Locate the cell with the specified text and output its (X, Y) center coordinate. 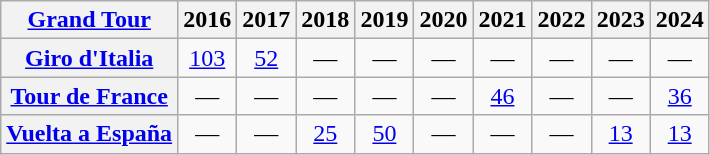
2024 (680, 20)
Tour de France (90, 96)
Vuelta a España (90, 134)
46 (502, 96)
Giro d'Italia (90, 58)
2021 (502, 20)
25 (326, 134)
2020 (444, 20)
2016 (208, 20)
50 (384, 134)
103 (208, 58)
2018 (326, 20)
52 (266, 58)
2022 (562, 20)
2017 (266, 20)
Grand Tour (90, 20)
2019 (384, 20)
2023 (620, 20)
36 (680, 96)
